For the text-containing cell, return its midpoint in [x, y] coordinate format. 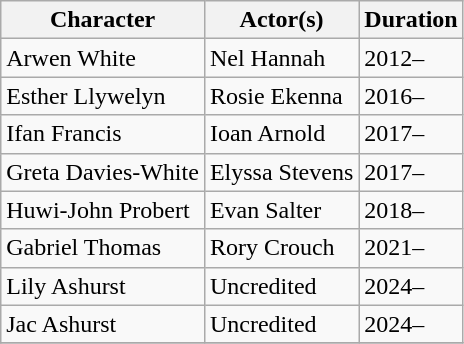
Rosie Ekenna [281, 96]
Nel Hannah [281, 58]
Gabriel Thomas [103, 248]
Duration [411, 20]
Esther Llywelyn [103, 96]
Ioan Arnold [281, 134]
2012– [411, 58]
Elyssa Stevens [281, 172]
Rory Crouch [281, 248]
Lily Ashurst [103, 286]
2018– [411, 210]
Arwen White [103, 58]
Evan Salter [281, 210]
2016– [411, 96]
Character [103, 20]
Actor(s) [281, 20]
Ifan Francis [103, 134]
Huwi-John Probert [103, 210]
2021– [411, 248]
Greta Davies-White [103, 172]
Jac Ashurst [103, 324]
